Return (X, Y) of the center of cell containing provided text 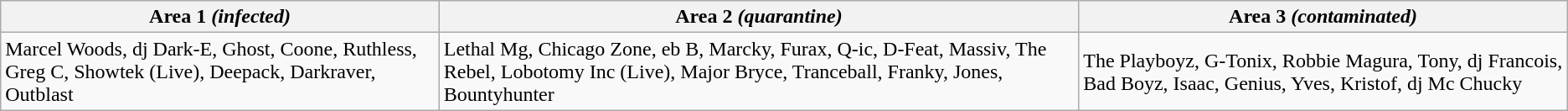
The Playboyz, G-Tonix, Robbie Magura, Tony, dj Francois, Bad Boyz, Isaac, Genius, Yves, Kristof, dj Mc Chucky (1323, 71)
Area 2 (quarantine) (759, 17)
Area 3 (contaminated) (1323, 17)
Marcel Woods, dj Dark-E, Ghost, Coone, Ruthless, Greg C, Showtek (Live), Deepack, Darkraver, Outblast (219, 71)
Area 1 (infected) (219, 17)
